Return (x, y) of the center of cell containing provided text 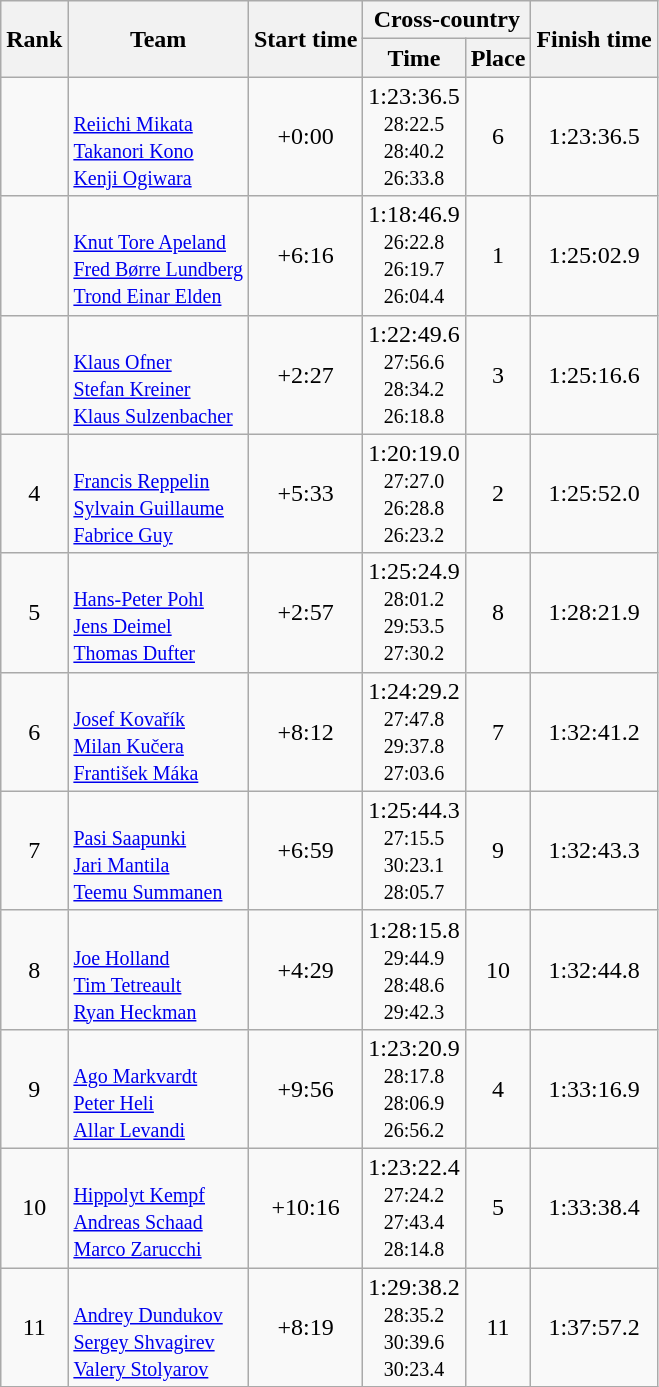
1:23:36.5 (594, 136)
1 (498, 256)
+10:16 (305, 1208)
Team (158, 39)
Knut Tore Apeland Fred Børre Lundberg Trond Einar Elden (158, 256)
1:22:49.6 27:56.6 28:34.2 26:18.8 (414, 374)
Time (414, 58)
1:32:41.2 (594, 732)
+4:29 (305, 970)
1:18:46.9 26:22.8 26:19.7 26:04.4 (414, 256)
Hippolyt Kempf Andreas Schaad Marco Zarucchi (158, 1208)
1:33:16.9 (594, 1088)
+2:27 (305, 374)
+2:57 (305, 612)
+9:56 (305, 1088)
1:28:21.9 (594, 612)
1:32:44.8 (594, 970)
2 (498, 494)
Finish time (594, 39)
1:24:29.2 27:47.8 29:37.8 27:03.6 (414, 732)
Pasi Saapunki Jari Mantila Teemu Summanen (158, 850)
1:23:20.9 28:17.8 28:06.9 26:56.2 (414, 1088)
+8:19 (305, 1328)
Andrey Dundukov Sergey Shvagirev Valery Stolyarov (158, 1328)
+6:16 (305, 256)
1:33:38.4 (594, 1208)
1:32:43.3 (594, 850)
1:25:52.0 (594, 494)
1:25:24.9 28:01.2 29:53.5 27:30.2 (414, 612)
1:25:44.3 27:15.5 30:23.1 28:05.7 (414, 850)
Hans-Peter Pohl Jens Deimel Thomas Dufter (158, 612)
Josef Kovařík Milan Kučera František Máka (158, 732)
Place (498, 58)
1:29:38.2 28:35.2 30:39.6 30:23.4 (414, 1328)
1:37:57.2 (594, 1328)
1:23:22.4 27:24.2 27:43.4 28:14.8 (414, 1208)
Start time (305, 39)
1:25:16.6 (594, 374)
Klaus Ofner Stefan Kreiner Klaus Sulzenbacher (158, 374)
+8:12 (305, 732)
1:25:02.9 (594, 256)
Ago Markvardt Peter Heli Allar Levandi (158, 1088)
+0:00 (305, 136)
Joe Holland Tim Tetreault Ryan Heckman (158, 970)
3 (498, 374)
Cross-country (447, 20)
Reiichi Mikata Takanori Kono Kenji Ogiwara (158, 136)
Francis Reppelin Sylvain Guillaume Fabrice Guy (158, 494)
1:20:19.0 27:27.0 26:28.8 26:23.2 (414, 494)
1:28:15.8 29:44.9 28:48.6 29:42.3 (414, 970)
Rank (34, 39)
1:23:36.5 28:22.5 28:40.2 26:33.8 (414, 136)
+5:33 (305, 494)
+6:59 (305, 850)
